For the text-containing cell, return its midpoint in [X, Y] coordinate format. 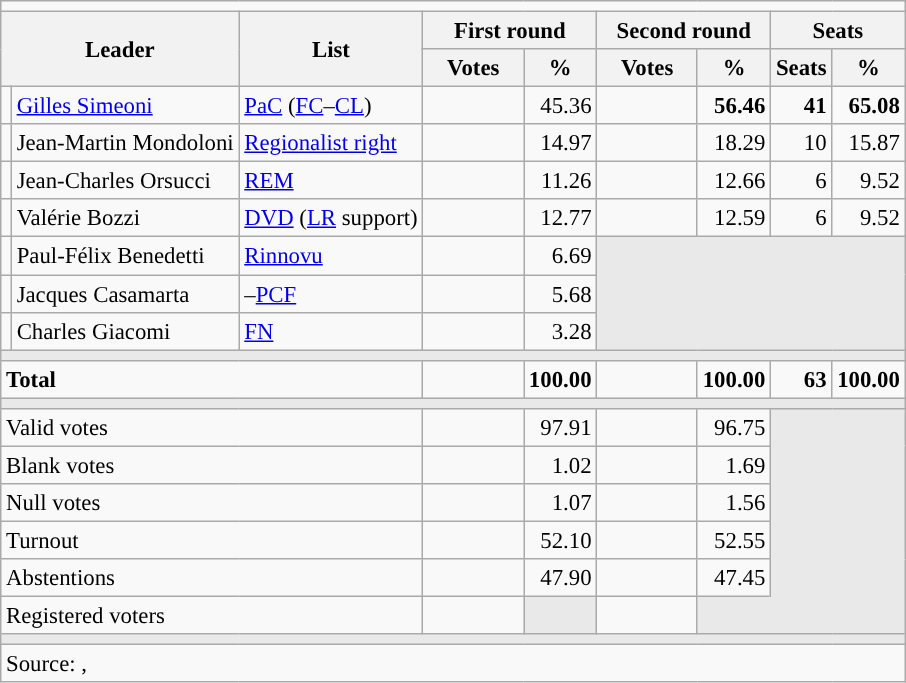
11.26 [560, 181]
Second round [684, 31]
63 [802, 379]
Turnout [212, 540]
14.97 [560, 143]
12.59 [734, 219]
Abstentions [212, 578]
List [331, 50]
97.91 [560, 428]
First round [510, 31]
Rinnovu [331, 256]
56.46 [734, 106]
Registered voters [212, 616]
1.02 [560, 465]
1.56 [734, 503]
FN [331, 331]
Jean-Charles Orsucci [125, 181]
18.29 [734, 143]
47.45 [734, 578]
Null votes [212, 503]
1.07 [560, 503]
Valid votes [212, 428]
5.68 [560, 294]
96.75 [734, 428]
PaC (FC–CL) [331, 106]
52.55 [734, 540]
Jacques Casamarta [125, 294]
45.36 [560, 106]
3.28 [560, 331]
52.10 [560, 540]
6.69 [560, 256]
12.66 [734, 181]
REM [331, 181]
Source: , [453, 664]
Blank votes [212, 465]
Charles Giacomi [125, 331]
Leader [120, 50]
Valérie Bozzi [125, 219]
–PCF [331, 294]
Paul-Félix Benedetti [125, 256]
Gilles Simeoni [125, 106]
1.69 [734, 465]
47.90 [560, 578]
15.87 [868, 143]
10 [802, 143]
Regionalist right [331, 143]
DVD (LR support) [331, 219]
65.08 [868, 106]
Jean-Martin Mondoloni [125, 143]
12.77 [560, 219]
41 [802, 106]
Total [212, 379]
